Return the [X, Y] coordinate for the center point of the cell that contains the specified text.  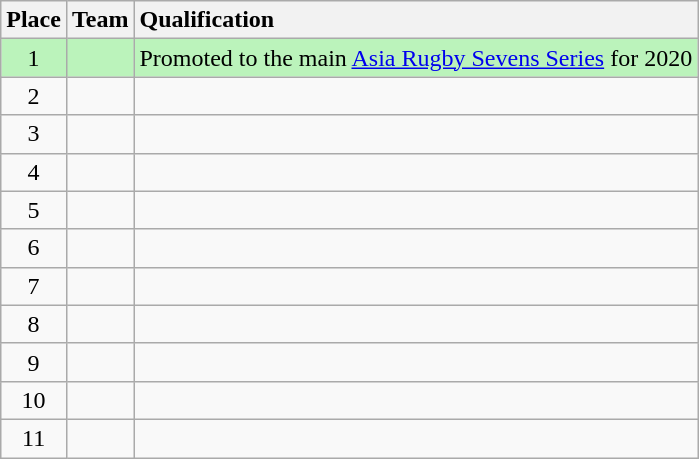
Team [100, 20]
9 [34, 362]
Promoted to the main Asia Rugby Sevens Series for 2020 [416, 58]
6 [34, 248]
10 [34, 400]
8 [34, 324]
Place [34, 20]
7 [34, 286]
3 [34, 134]
4 [34, 172]
2 [34, 96]
11 [34, 438]
5 [34, 210]
Qualification [416, 20]
1 [34, 58]
